Capture the cell that displays the provided text and extract its [X, Y] central coordinate. 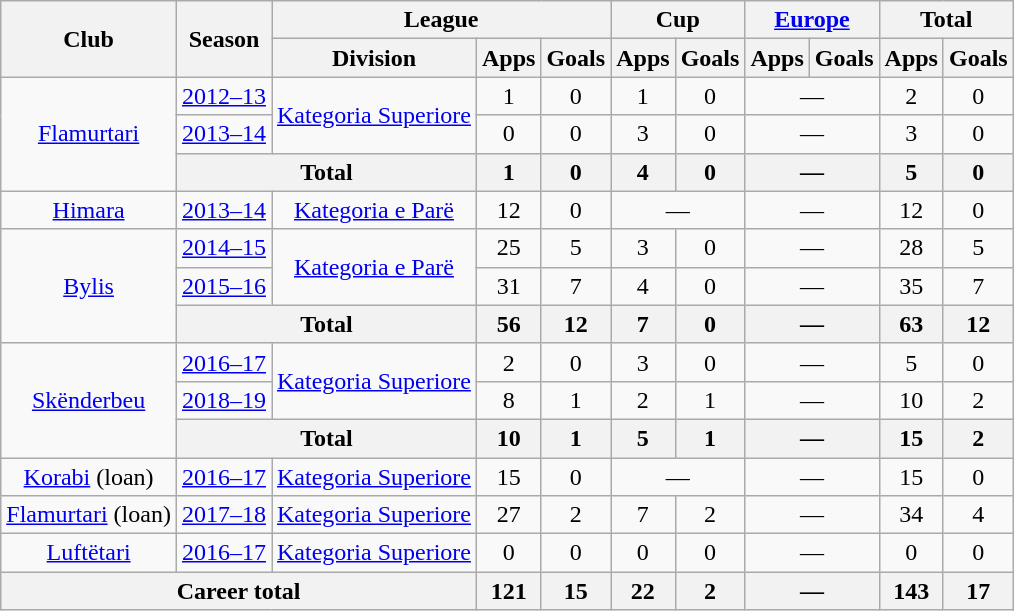
Division [374, 58]
121 [508, 591]
2014–15 [224, 248]
143 [911, 591]
2015–16 [224, 286]
Korabi (loan) [89, 477]
56 [508, 324]
Flamurtari (loan) [89, 515]
Luftëtari [89, 553]
34 [911, 515]
63 [911, 324]
Skënderbeu [89, 400]
25 [508, 248]
31 [508, 286]
Bylis [89, 286]
28 [911, 248]
Season [224, 39]
League [442, 20]
Club [89, 39]
Himara [89, 210]
22 [643, 591]
27 [508, 515]
Europe [812, 20]
2017–18 [224, 515]
17 [978, 591]
2018–19 [224, 400]
Cup [678, 20]
8 [508, 400]
35 [911, 286]
Flamurtari [89, 134]
2012–13 [224, 96]
Career total [239, 591]
